Find where the given text appears and provide that cell's center as [X, Y] coordinate. 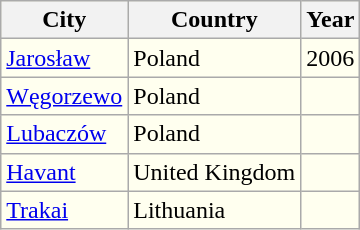
Trakai [64, 210]
United Kingdom [214, 172]
Lithuania [214, 210]
Havant [64, 172]
2006 [330, 58]
Lubaczów [64, 134]
Jarosław [64, 58]
Węgorzewo [64, 96]
Year [330, 20]
Country [214, 20]
City [64, 20]
